Search for the cell housing the specified text and yield its (X, Y) center coordinate. 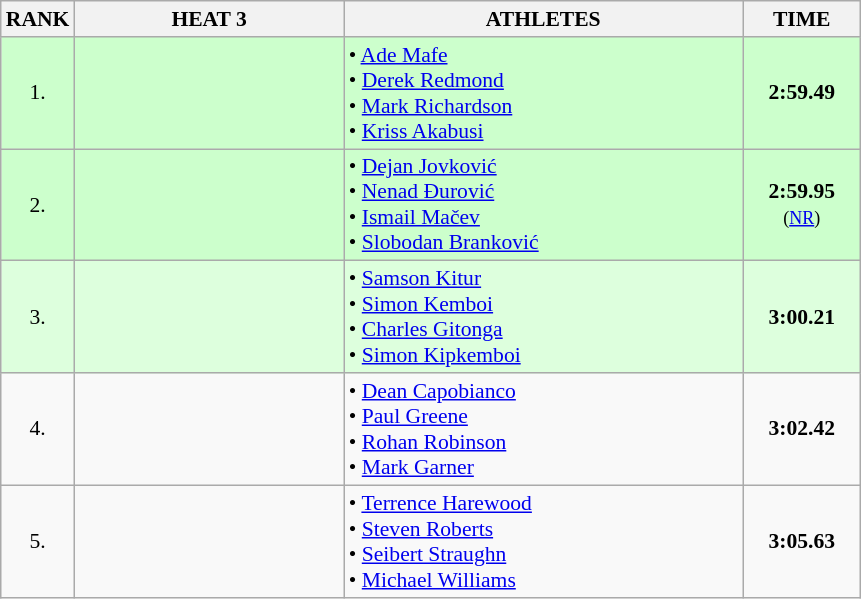
2:59.49 (802, 93)
5. (38, 541)
• Samson Kitur• Simon Kemboi• Charles Gitonga• Simon Kipkemboi (544, 317)
2. (38, 205)
HEAT 3 (208, 19)
1. (38, 93)
TIME (802, 19)
3. (38, 317)
3:05.63 (802, 541)
• Ade Mafe• Derek Redmond• Mark Richardson• Kriss Akabusi (544, 93)
• Dean Capobianco• Paul Greene• Rohan Robinson• Mark Garner (544, 429)
3:02.42 (802, 429)
• Terrence Harewood• Steven Roberts• Seibert Straughn• Michael Williams (544, 541)
4. (38, 429)
RANK (38, 19)
3:00.21 (802, 317)
ATHLETES (544, 19)
• Dejan Jovković• Nenad Đurović• Ismail Mačev• Slobodan Branković (544, 205)
2:59.95(NR) (802, 205)
